Return the (X, Y) coordinate for the center point of the cell that contains the specified text.  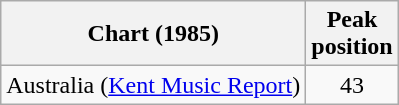
Chart (1985) (154, 34)
43 (352, 85)
Australia (Kent Music Report) (154, 85)
Peakposition (352, 34)
